Provide the [X, Y] coordinate of the cell's center where the given text is located.  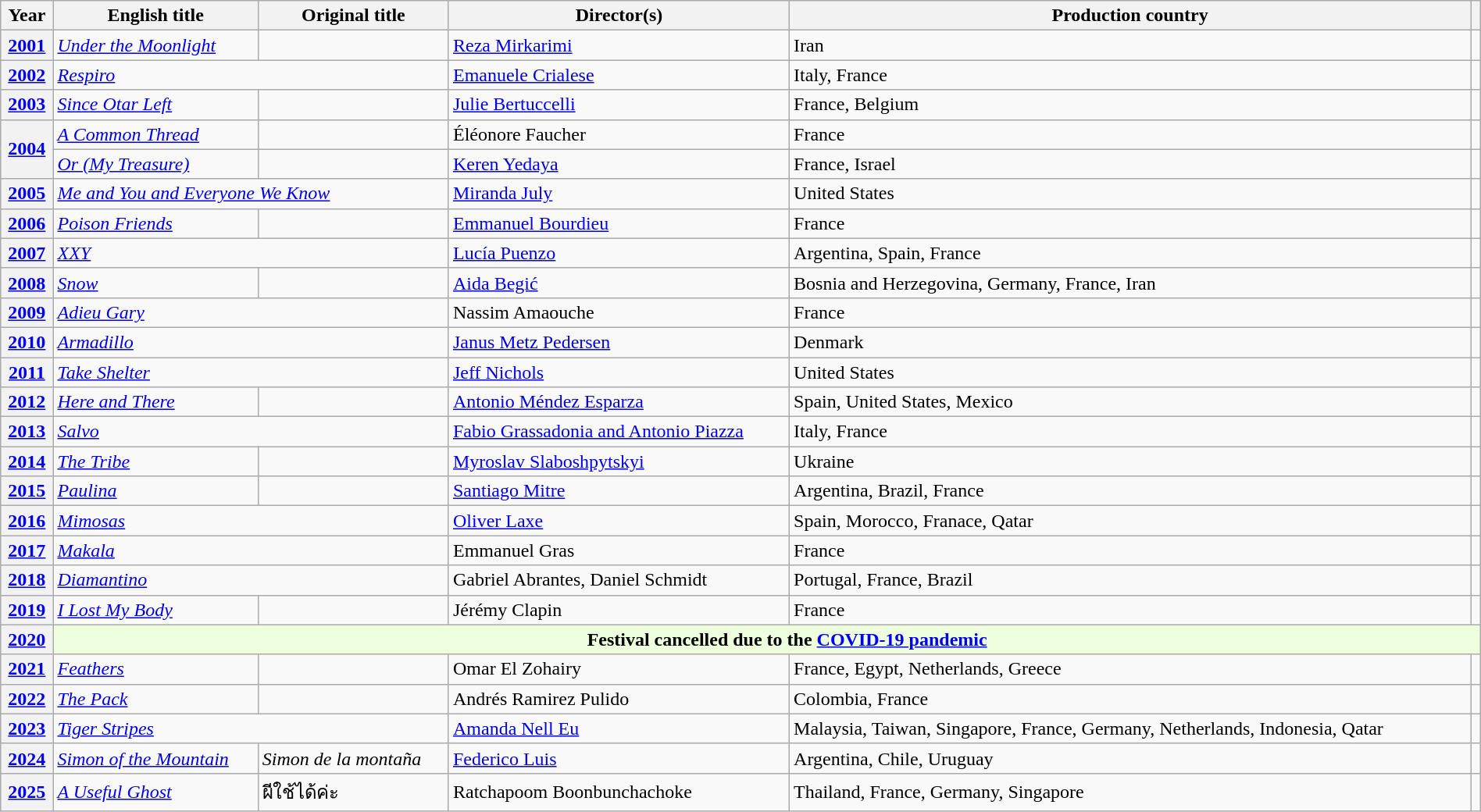
Spain, United States, Mexico [1130, 402]
2025 [27, 792]
Salvo [251, 432]
Miranda July [619, 194]
Argentina, Chile, Uruguay [1130, 758]
Armadillo [251, 342]
Original title [353, 16]
2020 [27, 639]
Jeff Nichols [619, 372]
2017 [27, 550]
The Tribe [155, 461]
Or (My Treasure) [155, 164]
2018 [27, 580]
France, Israel [1130, 164]
2014 [27, 461]
2006 [27, 223]
Since Otar Left [155, 105]
Makala [251, 550]
Denmark [1130, 342]
Iran [1130, 45]
2013 [27, 432]
Paulina [155, 491]
Thailand, France, Germany, Singapore [1130, 792]
Reza Mirkarimi [619, 45]
2008 [27, 283]
Festival cancelled due to the COVID-19 pandemic [767, 639]
2015 [27, 491]
Emanuele Crialese [619, 75]
Ratchapoom Boonbunchachoke [619, 792]
France, Belgium [1130, 105]
2005 [27, 194]
Year [27, 16]
Amanda Nell Eu [619, 728]
Mimosas [251, 521]
Myroslav Slaboshpytskyi [619, 461]
Adieu Gary [251, 312]
Snow [155, 283]
Production country [1130, 16]
Malaysia, Taiwan, Singapore, France, Germany, Netherlands, Indonesia, Qatar [1130, 728]
2010 [27, 342]
Respiro [251, 75]
Emmanuel Gras [619, 550]
Take Shelter [251, 372]
Federico Luis [619, 758]
2007 [27, 253]
Colombia, France [1130, 699]
2011 [27, 372]
I Lost My Body [155, 610]
2016 [27, 521]
Here and There [155, 402]
Keren Yedaya [619, 164]
Gabriel Abrantes, Daniel Schmidt [619, 580]
Argentina, Spain, France [1130, 253]
2002 [27, 75]
Fabio Grassadonia and Antonio Piazza [619, 432]
Ukraine [1130, 461]
Andrés Ramirez Pulido [619, 699]
France, Egypt, Netherlands, Greece [1130, 669]
2003 [27, 105]
Aida Begić [619, 283]
Oliver Laxe [619, 521]
Argentina, Brazil, France [1130, 491]
Éléonore Faucher [619, 134]
Bosnia and Herzegovina, Germany, France, Iran [1130, 283]
Emmanuel Bourdieu [619, 223]
Antonio Méndez Esparza [619, 402]
2022 [27, 699]
Diamantino [251, 580]
Director(s) [619, 16]
Simon of the Mountain [155, 758]
Janus Metz Pedersen [619, 342]
2009 [27, 312]
The Pack [155, 699]
Omar El Zohairy [619, 669]
Spain, Morocco, Franace, Qatar [1130, 521]
A Useful Ghost [155, 792]
ผีใช้ได้ค่ะ [353, 792]
Nassim Amaouche [619, 312]
2001 [27, 45]
Lucía Puenzo [619, 253]
2012 [27, 402]
2023 [27, 728]
Julie Bertuccelli [619, 105]
2021 [27, 669]
XXY [251, 253]
Tiger Stripes [251, 728]
Portugal, France, Brazil [1130, 580]
English title [155, 16]
A Common Thread [155, 134]
Jérémy Clapin [619, 610]
Simon de la montaña [353, 758]
Santiago Mitre [619, 491]
Poison Friends [155, 223]
2019 [27, 610]
2004 [27, 149]
Feathers [155, 669]
Me and You and Everyone We Know [251, 194]
Under the Moonlight [155, 45]
2024 [27, 758]
